Detect which cell encompasses the target text, then output its [X, Y] center coordinate. 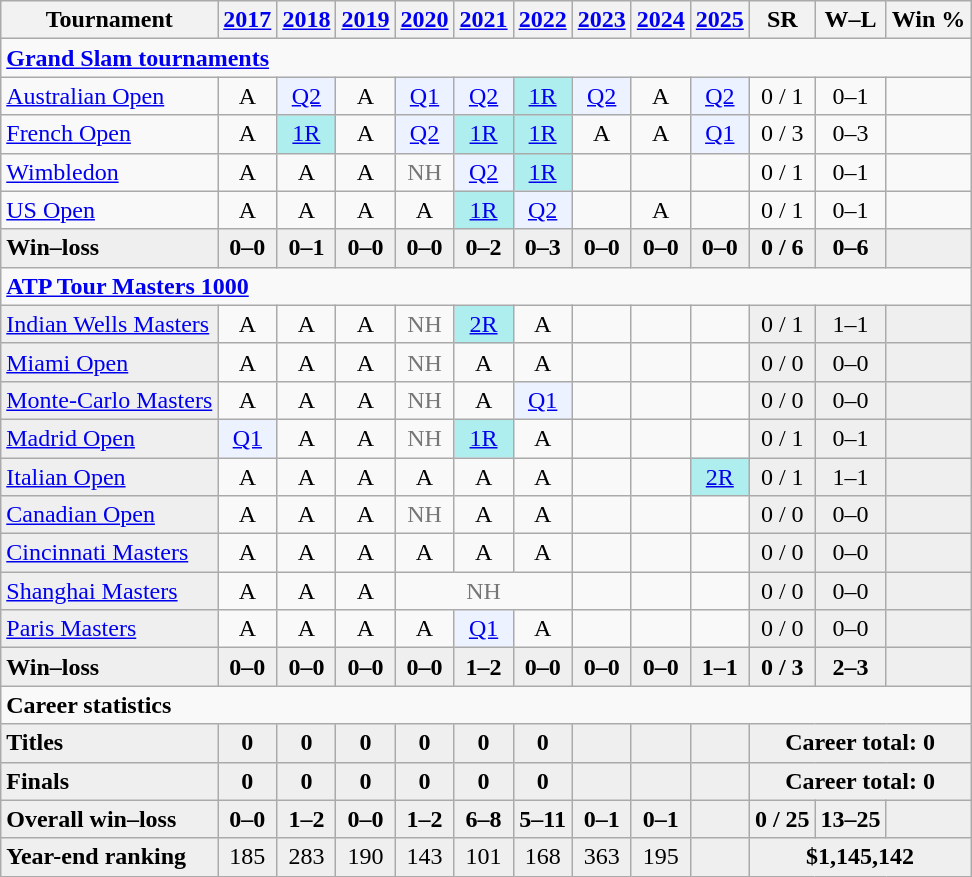
W–L [850, 20]
2024 [660, 20]
Canadian Open [110, 515]
US Open [110, 210]
0 / 6 [782, 248]
Paris Masters [110, 629]
195 [660, 857]
2019 [366, 20]
168 [542, 857]
Wimbledon [110, 172]
Finals [110, 781]
French Open [110, 134]
2–3 [850, 667]
Miami Open [110, 362]
$1,145,142 [860, 857]
2020 [424, 20]
Shanghai Masters [110, 591]
185 [248, 857]
2021 [484, 20]
Year-end ranking [110, 857]
13–25 [850, 819]
Monte-Carlo Masters [110, 400]
143 [424, 857]
5–11 [542, 819]
ATP Tour Masters 1000 [486, 286]
283 [306, 857]
0–2 [484, 248]
2025 [720, 20]
Tournament [110, 20]
Italian Open [110, 477]
Madrid Open [110, 438]
363 [602, 857]
Grand Slam tournaments [486, 58]
Titles [110, 743]
Indian Wells Masters [110, 324]
190 [366, 857]
Career statistics [486, 705]
0 / 25 [782, 819]
0–6 [850, 248]
6–8 [484, 819]
2023 [602, 20]
Overall win–loss [110, 819]
101 [484, 857]
Cincinnati Masters [110, 553]
SR [782, 20]
2018 [306, 20]
Win % [928, 20]
2017 [248, 20]
Australian Open [110, 96]
2022 [542, 20]
